Capture the cell that displays the provided text and extract its [x, y] central coordinate. 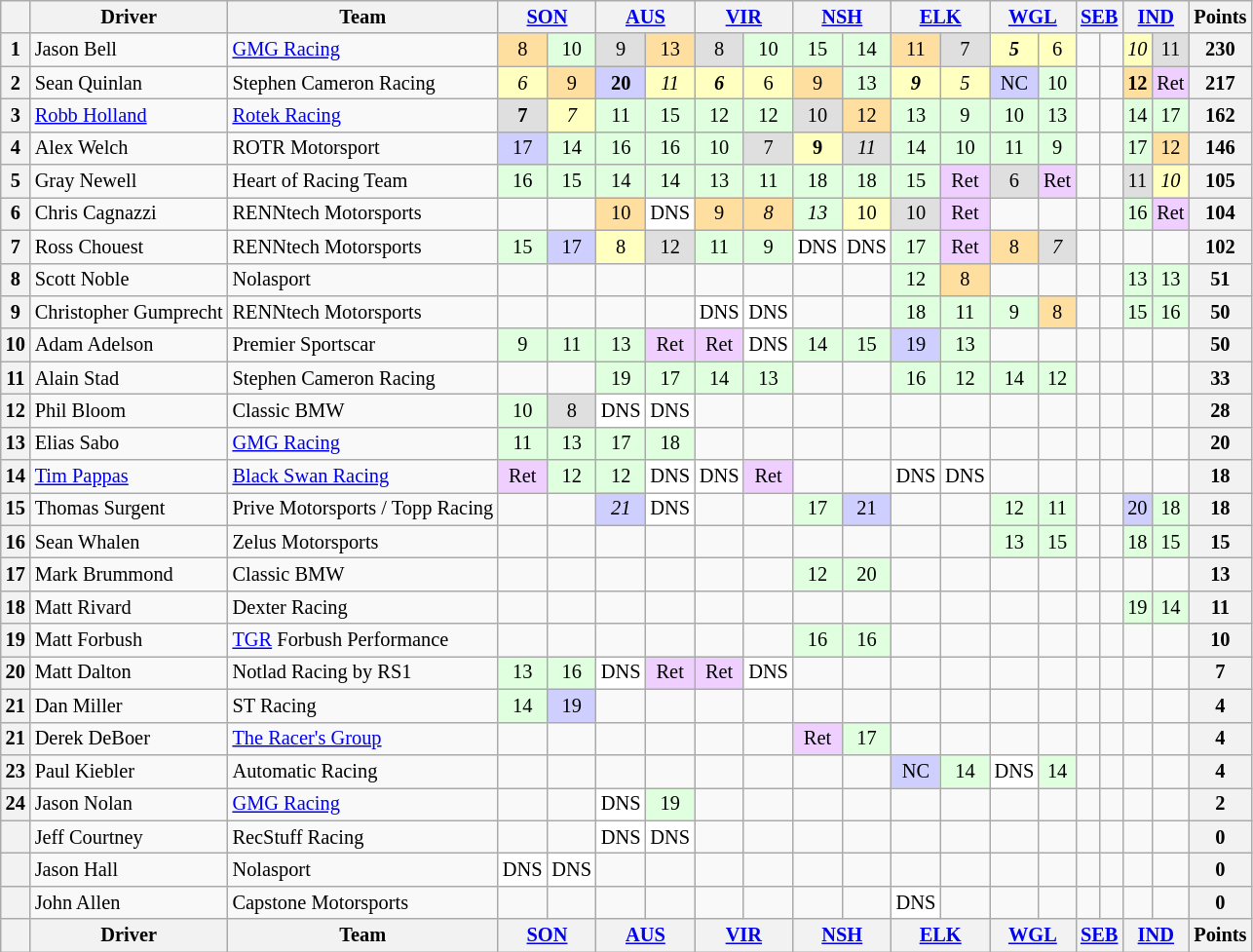
162 [1220, 115]
TGR Forbush Performance [362, 640]
Thomas Surgent [129, 509]
Matt Dalton [129, 672]
Zelus Motorsports [362, 542]
Rotek Racing [362, 115]
Ross Chouest [129, 247]
Scott Noble [129, 280]
28 [1220, 410]
Matt Rivard [129, 607]
1 [16, 50]
Robb Holland [129, 115]
The Racer's Group [362, 739]
Gray Newell [129, 181]
Dan Miller [129, 705]
Tim Pappas [129, 476]
Alain Stad [129, 378]
Mark Brummond [129, 574]
Jason Bell [129, 50]
104 [1220, 213]
Elias Sabo [129, 443]
Automatic Racing [362, 771]
23 [16, 771]
Matt Forbush [129, 640]
ROTR Motorsport [362, 148]
Prive Motorsports / Topp Racing [362, 509]
John Allen [129, 902]
Jeff Courtney [129, 837]
Premier Sportscar [362, 345]
24 [16, 804]
Jason Hall [129, 869]
Jason Nolan [129, 804]
105 [1220, 181]
Capstone Motorsports [362, 902]
Notlad Racing by RS1 [362, 672]
Heart of Racing Team [362, 181]
217 [1220, 83]
51 [1220, 280]
230 [1220, 50]
Sean Whalen [129, 542]
RecStuff Racing [362, 837]
Chris Cagnazzi [129, 213]
Paul Kiebler [129, 771]
Christopher Gumprecht [129, 312]
Black Swan Racing [362, 476]
Adam Adelson [129, 345]
ST Racing [362, 705]
Sean Quinlan [129, 83]
Alex Welch [129, 148]
Phil Bloom [129, 410]
102 [1220, 247]
Dexter Racing [362, 607]
Derek DeBoer [129, 739]
146 [1220, 148]
33 [1220, 378]
3 [16, 115]
